Return [x, y] of the center of cell containing provided text 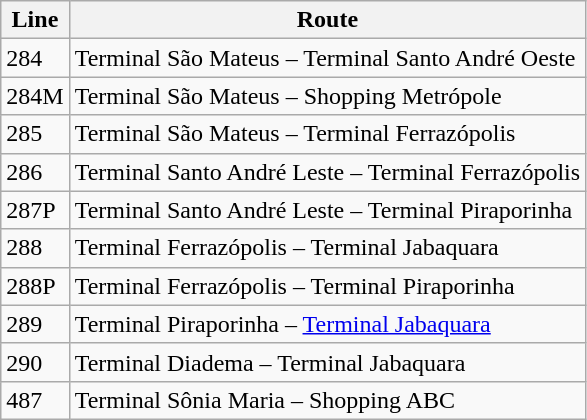
Terminal Diadema – Terminal Jabaquara [327, 362]
288 [35, 248]
487 [35, 400]
Terminal Ferrazópolis – Terminal Piraporinha [327, 286]
288P [35, 286]
Terminal Santo André Leste – Terminal Ferrazópolis [327, 172]
Terminal São Mateus – Shopping Metrópole [327, 96]
284 [35, 58]
287P [35, 210]
289 [35, 324]
286 [35, 172]
285 [35, 134]
Terminal Ferrazópolis – Terminal Jabaquara [327, 248]
Terminal São Mateus – Terminal Ferrazópolis [327, 134]
284M [35, 96]
Route [327, 20]
Terminal Piraporinha – Terminal Jabaquara [327, 324]
Terminal São Mateus – Terminal Santo André Oeste [327, 58]
290 [35, 362]
Line [35, 20]
Terminal Santo André Leste – Terminal Piraporinha [327, 210]
Terminal Sônia Maria – Shopping ABC [327, 400]
